Detect which cell encompasses the target text, then output its [x, y] center coordinate. 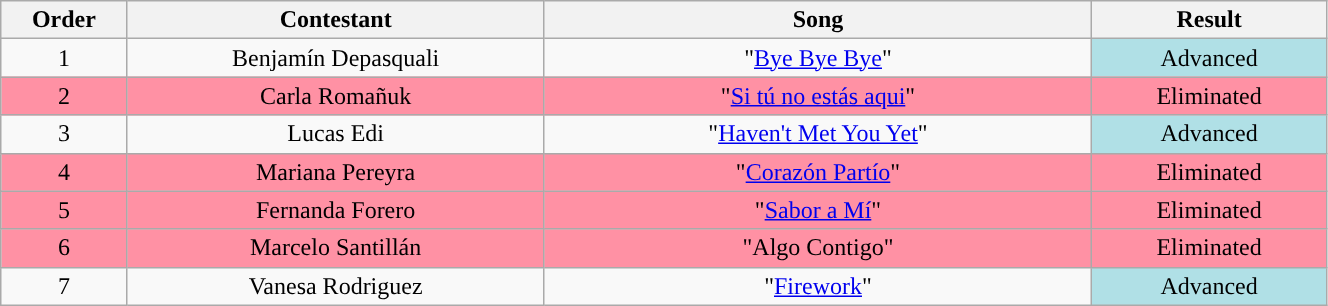
Vanesa Rodriguez [336, 286]
"Haven't Met You Yet" [818, 134]
"Firework" [818, 286]
3 [64, 134]
Result [1210, 20]
Carla Romañuk [336, 96]
6 [64, 248]
Lucas Edi [336, 134]
"Corazón Partío" [818, 172]
Contestant [336, 20]
2 [64, 96]
"Bye Bye Bye" [818, 58]
"Sabor a Mí" [818, 210]
Fernanda Forero [336, 210]
Order [64, 20]
Mariana Pereyra [336, 172]
4 [64, 172]
7 [64, 286]
Marcelo Santillán [336, 248]
"Si tú no estás aqui" [818, 96]
Song [818, 20]
"Algo Contigo" [818, 248]
1 [64, 58]
5 [64, 210]
Benjamín Depasquali [336, 58]
